Provide the (x, y) coordinate of the cell's center where the given text is located.  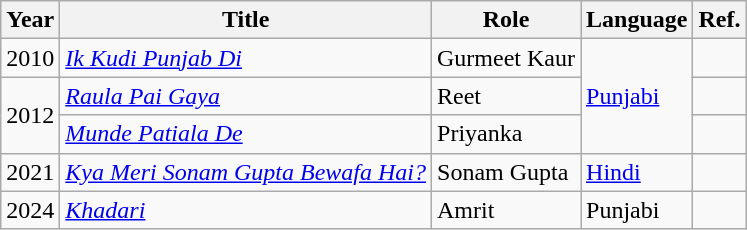
Ref. (720, 20)
2012 (30, 115)
Sonam Gupta (506, 172)
Hindi (637, 172)
Kya Meri Sonam Gupta Bewafa Hai? (246, 172)
2010 (30, 58)
Amrit (506, 210)
Gurmeet Kaur (506, 58)
Title (246, 20)
Khadari (246, 210)
Priyanka (506, 134)
Language (637, 20)
Raula Pai Gaya (246, 96)
2024 (30, 210)
2021 (30, 172)
Role (506, 20)
Year (30, 20)
Reet (506, 96)
Ik Kudi Punjab Di (246, 58)
Munde Patiala De (246, 134)
